From the cell containing the given text, extract its center point as [X, Y] coordinate. 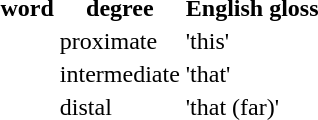
intermediate [120, 74]
proximate [120, 41]
